Capture the cell that displays the provided text and extract its (x, y) central coordinate. 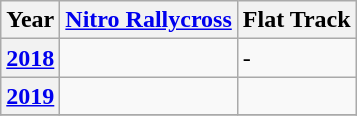
2019 (30, 96)
Year (30, 20)
2018 (30, 58)
Nitro Rallycross (148, 20)
- (296, 58)
Flat Track (296, 20)
